Return [x, y] of the center of cell containing provided text 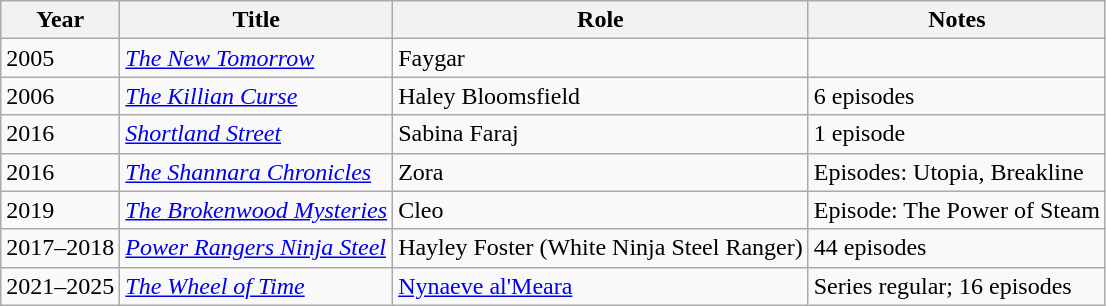
Role [601, 20]
Faygar [601, 58]
Title [256, 20]
2005 [60, 58]
Notes [956, 20]
Nynaeve al'Meara [601, 286]
Episode: The Power of Steam [956, 210]
The New Tomorrow [256, 58]
Hayley Foster (White Ninja Steel Ranger) [601, 248]
Shortland Street [256, 134]
6 episodes [956, 96]
1 episode [956, 134]
Zora [601, 172]
Sabina Faraj [601, 134]
Year [60, 20]
2019 [60, 210]
Cleo [601, 210]
Series regular; 16 episodes [956, 286]
The Killian Curse [256, 96]
The Shannara Chronicles [256, 172]
Episodes: Utopia, Breakline [956, 172]
44 episodes [956, 248]
Haley Bloomsfield [601, 96]
Power Rangers Ninja Steel [256, 248]
2021–2025 [60, 286]
The Wheel of Time [256, 286]
The Brokenwood Mysteries [256, 210]
2017–2018 [60, 248]
2006 [60, 96]
